Find where the given text appears and provide that cell's center as [x, y] coordinate. 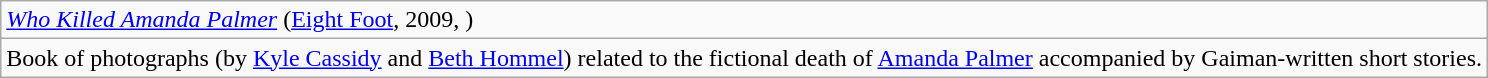
Who Killed Amanda Palmer (Eight Foot, 2009, ) [744, 20]
Book of photographs (by Kyle Cassidy and Beth Hommel) related to the fictional death of Amanda Palmer accompanied by Gaiman-written short stories. [744, 58]
